Capture the cell that displays the provided text and extract its (x, y) central coordinate. 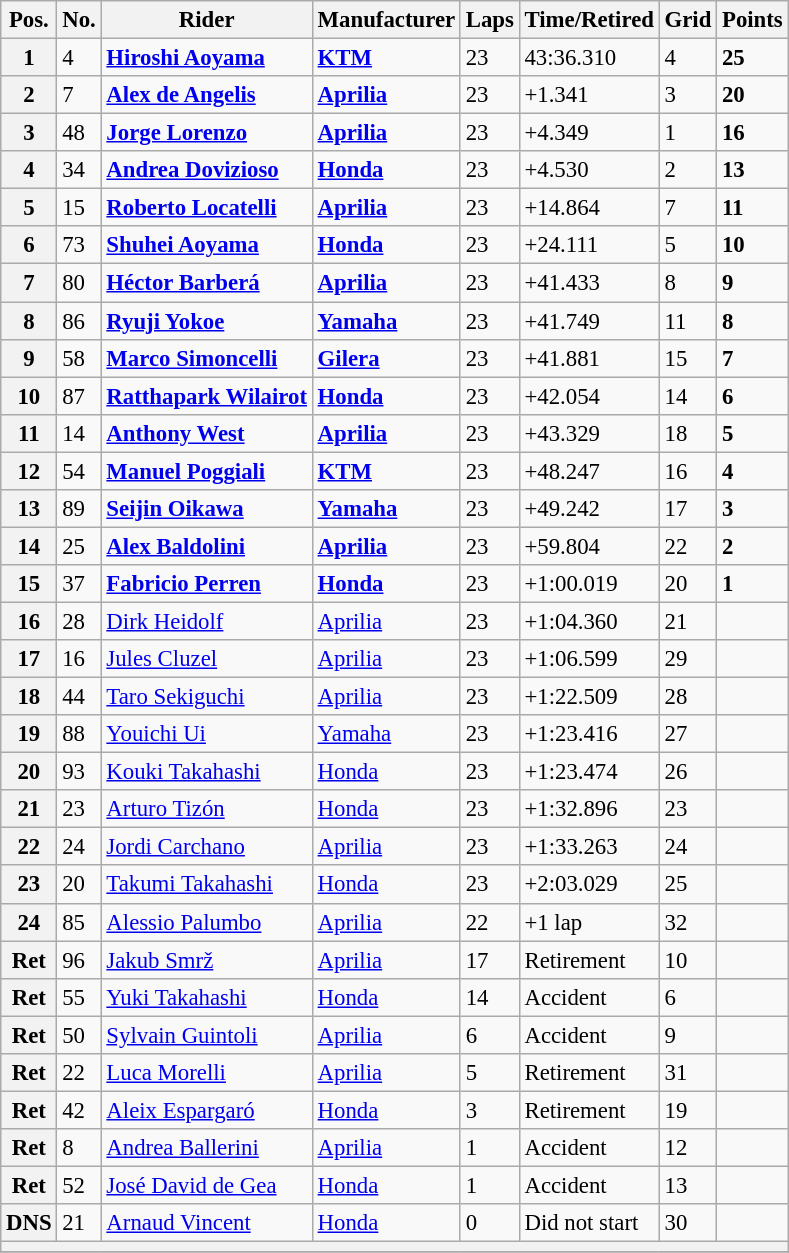
+41.749 (589, 321)
+1 lap (589, 922)
+59.804 (589, 546)
Points (752, 20)
54 (79, 471)
+1:00.019 (589, 584)
87 (79, 396)
55 (79, 997)
58 (79, 358)
Gilera (386, 358)
93 (79, 772)
Arturo Tizón (206, 809)
Alex Baldolini (206, 546)
37 (79, 584)
34 (79, 170)
Taro Sekiguchi (206, 697)
Pos. (29, 20)
26 (688, 772)
+43.329 (589, 433)
+1:33.263 (589, 847)
+41.433 (589, 283)
Alex de Angelis (206, 95)
Dirk Heidolf (206, 621)
Sylvain Guintoli (206, 1035)
50 (79, 1035)
Roberto Locatelli (206, 208)
+4.349 (589, 133)
+14.864 (589, 208)
+1:23.474 (589, 772)
Laps (490, 20)
Manufacturer (386, 20)
48 (79, 133)
Marco Simoncelli (206, 358)
Ryuji Yokoe (206, 321)
31 (688, 1073)
Jorge Lorenzo (206, 133)
Manuel Poggiali (206, 471)
89 (79, 509)
+48.247 (589, 471)
Grid (688, 20)
Kouki Takahashi (206, 772)
Did not start (589, 1223)
Yuki Takahashi (206, 997)
Andrea Ballerini (206, 1148)
Shuhei Aoyama (206, 245)
Anthony West (206, 433)
+4.530 (589, 170)
0 (490, 1223)
42 (79, 1110)
Alessio Palumbo (206, 922)
+1:04.360 (589, 621)
+42.054 (589, 396)
Seijin Oikawa (206, 509)
Arnaud Vincent (206, 1223)
+1:32.896 (589, 809)
Jakub Smrž (206, 960)
29 (688, 659)
+24.111 (589, 245)
Hiroshi Aoyama (206, 58)
32 (688, 922)
43:36.310 (589, 58)
+41.881 (589, 358)
+1:06.599 (589, 659)
+1.341 (589, 95)
Fabricio Perren (206, 584)
+49.242 (589, 509)
No. (79, 20)
Rider (206, 20)
+1:23.416 (589, 734)
30 (688, 1223)
44 (79, 697)
27 (688, 734)
Luca Morelli (206, 1073)
Ratthapark Wilairot (206, 396)
96 (79, 960)
Time/Retired (589, 20)
Youichi Ui (206, 734)
73 (79, 245)
+1:22.509 (589, 697)
Héctor Barberá (206, 283)
José David de Gea (206, 1185)
85 (79, 922)
+2:03.029 (589, 885)
80 (79, 283)
Aleix Espargaró (206, 1110)
52 (79, 1185)
86 (79, 321)
Jules Cluzel (206, 659)
DNS (29, 1223)
Jordi Carchano (206, 847)
Takumi Takahashi (206, 885)
Andrea Dovizioso (206, 170)
88 (79, 734)
